Return (X, Y) of the center of cell containing provided text 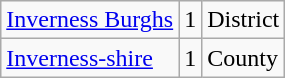
County (244, 58)
Inverness Burghs (90, 20)
Inverness-shire (90, 58)
District (244, 20)
